Return (X, Y) of the center of cell containing provided text 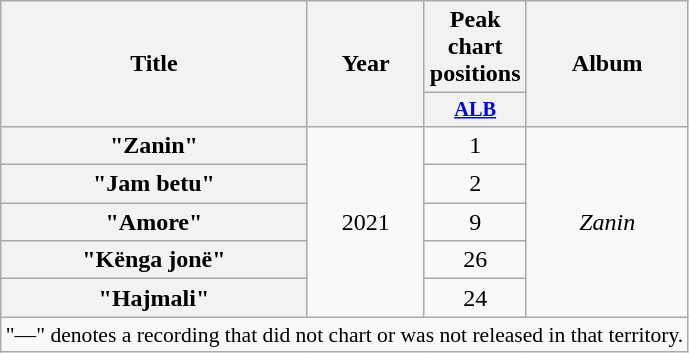
1 (475, 145)
Zanin (607, 221)
"Zanin" (154, 145)
"Amore" (154, 222)
"—" denotes a recording that did not chart or was not released in that territory. (345, 335)
ALB (475, 110)
Album (607, 64)
24 (475, 298)
9 (475, 222)
"Hajmali" (154, 298)
Title (154, 64)
2 (475, 184)
Year (366, 64)
26 (475, 260)
"Jam betu" (154, 184)
Peakchartpositions (475, 47)
2021 (366, 221)
"Kënga jonë" (154, 260)
